Capture the cell that displays the provided text and extract its [X, Y] central coordinate. 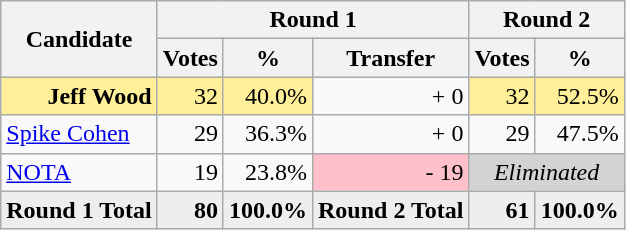
Spike Cohen [79, 134]
Candidate [79, 39]
23.8% [268, 172]
40.0% [268, 96]
47.5% [580, 134]
Transfer [390, 58]
Jeff Wood [79, 96]
Round 1 Total [79, 210]
36.3% [268, 134]
19 [190, 172]
52.5% [580, 96]
- 19 [390, 172]
80 [190, 210]
Round 2 Total [390, 210]
Eliminated [546, 172]
61 [502, 210]
NOTA [79, 172]
Round 1 [313, 20]
Round 2 [546, 20]
